From the cell containing the given text, extract its center point as [x, y] coordinate. 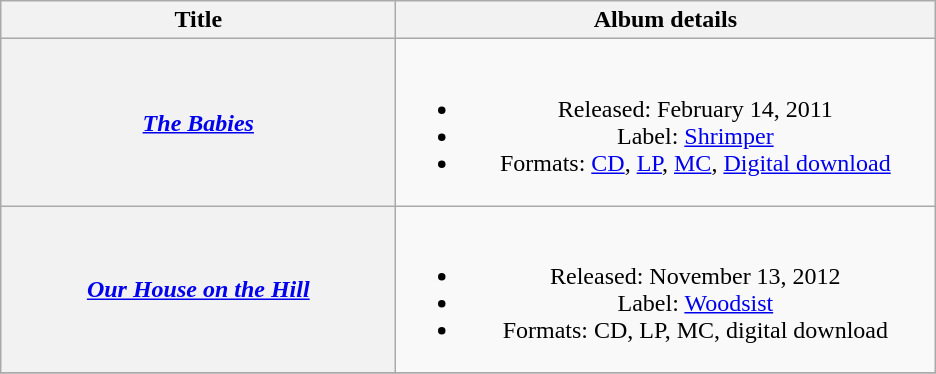
Album details [666, 20]
Title [198, 20]
Released: February 14, 2011Label: ShrimperFormats: CD, LP, MC, Digital download [666, 122]
The Babies [198, 122]
Our House on the Hill [198, 290]
Released: November 13, 2012Label: WoodsistFormats: CD, LP, MC, digital download [666, 290]
